Locate the cell with the specified text and output its (x, y) center coordinate. 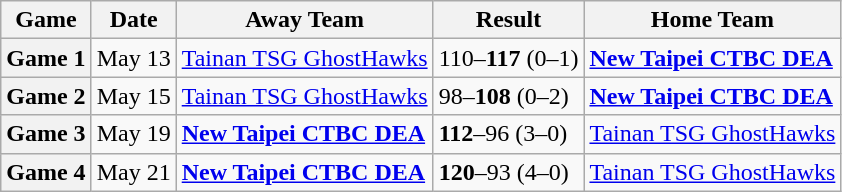
Away Team (304, 20)
May 21 (134, 172)
112–96 (3–0) (508, 134)
Game 1 (46, 58)
110–117 (0–1) (508, 58)
May 19 (134, 134)
Game 4 (46, 172)
Home Team (712, 20)
May 13 (134, 58)
Game 3 (46, 134)
Game 2 (46, 96)
Result (508, 20)
98–108 (0–2) (508, 96)
Game (46, 20)
May 15 (134, 96)
120–93 (4–0) (508, 172)
Date (134, 20)
